Provide the [X, Y] coordinate of the cell's center where the given text is located.  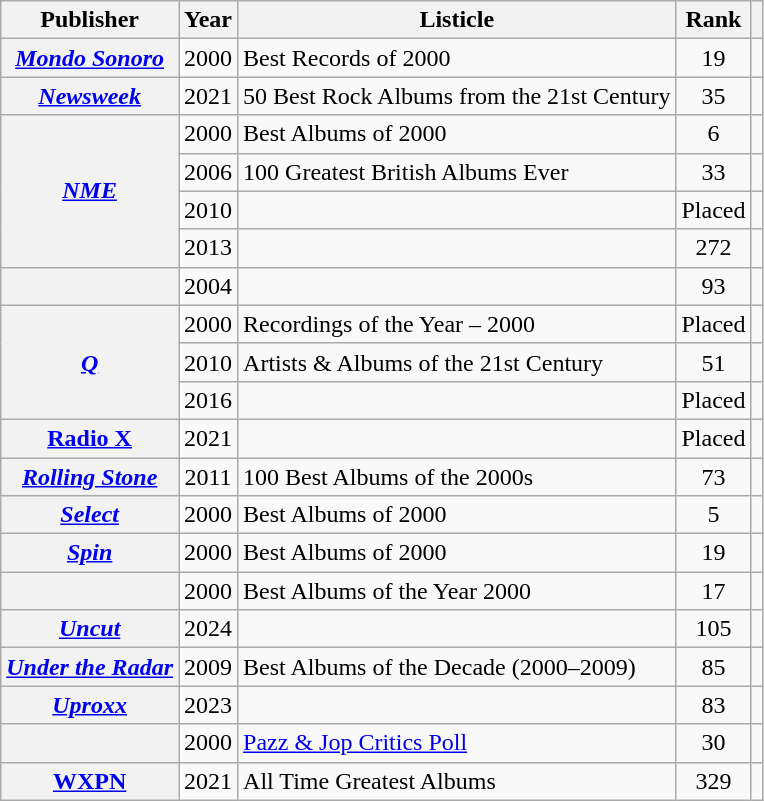
Best Albums of the Decade (2000–2009) [457, 667]
Listicle [457, 20]
2011 [208, 477]
Best Records of 2000 [457, 58]
Rolling Stone [90, 477]
Mondo Sonoro [90, 58]
Q [90, 362]
51 [714, 362]
Best Albums of the Year 2000 [457, 591]
Pazz & Jop Critics Poll [457, 743]
2006 [208, 172]
2024 [208, 629]
Radio X [90, 438]
2004 [208, 286]
35 [714, 96]
83 [714, 705]
6 [714, 134]
2016 [208, 400]
Rank [714, 20]
Publisher [90, 20]
73 [714, 477]
30 [714, 743]
Under the Radar [90, 667]
Uproxx [90, 705]
100 Greatest British Albums Ever [457, 172]
50 Best Rock Albums from the 21st Century [457, 96]
17 [714, 591]
Select [90, 515]
100 Best Albums of the 2000s [457, 477]
5 [714, 515]
2023 [208, 705]
93 [714, 286]
All Time Greatest Albums [457, 781]
2013 [208, 248]
329 [714, 781]
Spin [90, 553]
33 [714, 172]
2009 [208, 667]
272 [714, 248]
NME [90, 191]
Artists & Albums of the 21st Century [457, 362]
105 [714, 629]
Year [208, 20]
Recordings of the Year – 2000 [457, 324]
WXPN [90, 781]
85 [714, 667]
Newsweek [90, 96]
Uncut [90, 629]
